Scan for the cell matching the given text and deliver its (X, Y) coordinate at center. 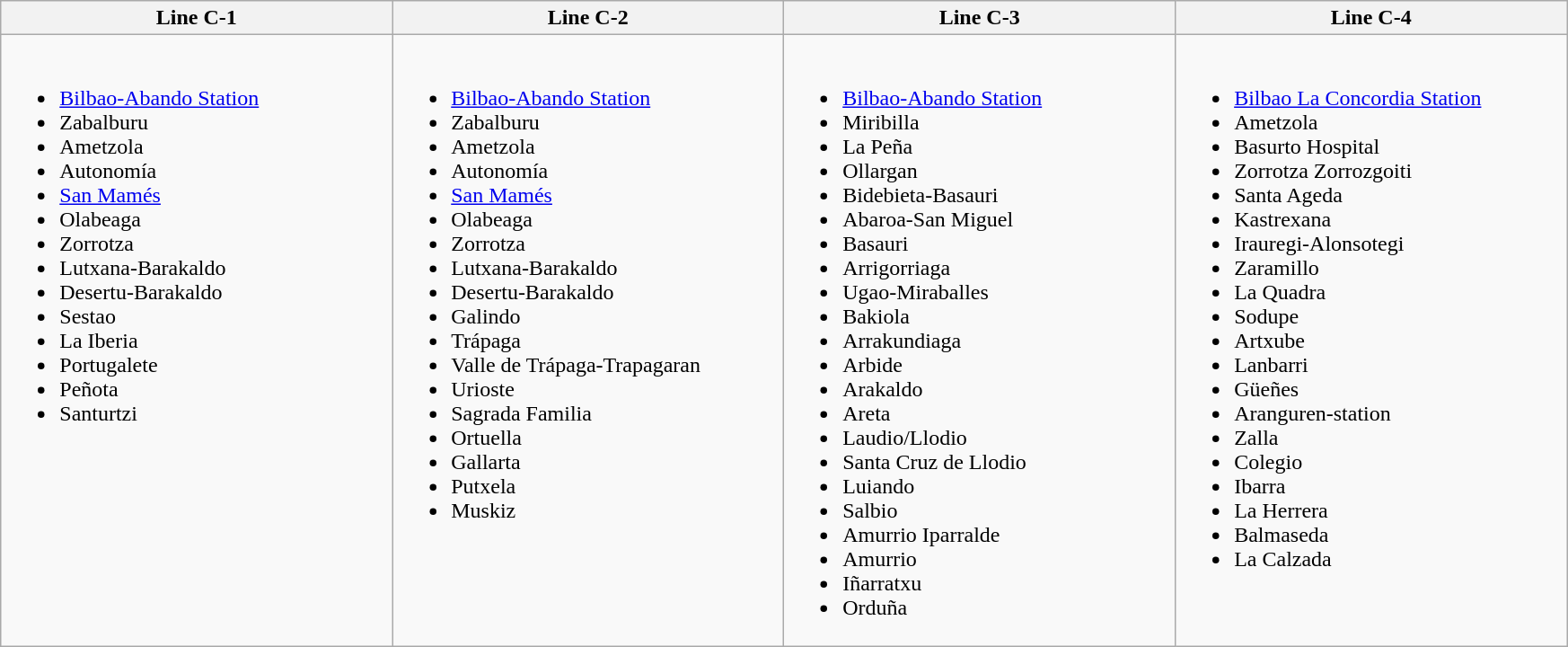
Line C-1 (197, 18)
Line C-3 (980, 18)
Line C-2 (588, 18)
Bilbao-Abando Station ZabalburuAmetzolaAutonomíaSan Mamés OlabeagaZorrotzaLutxana-BarakaldoDesertu-BarakaldoSestaoLa IberiaPortugaletePeñotaSanturtzi (197, 341)
Line C-4 (1371, 18)
